Provide the [X, Y] coordinate of the cell's center where the given text is located.  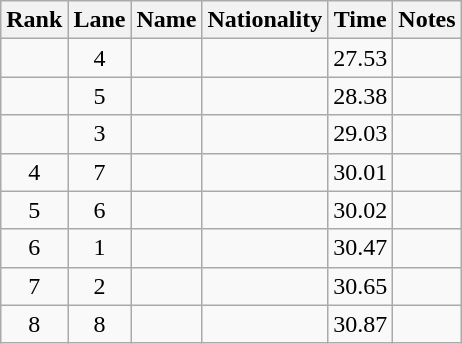
3 [100, 134]
30.01 [360, 172]
1 [100, 248]
Rank [34, 20]
Name [166, 20]
30.47 [360, 248]
27.53 [360, 58]
Time [360, 20]
30.65 [360, 286]
29.03 [360, 134]
2 [100, 286]
Notes [427, 20]
Nationality [265, 20]
30.02 [360, 210]
Lane [100, 20]
30.87 [360, 324]
28.38 [360, 96]
